Pinpoint the cell where the given text exists, returning its [x, y] midpoint coordinate. 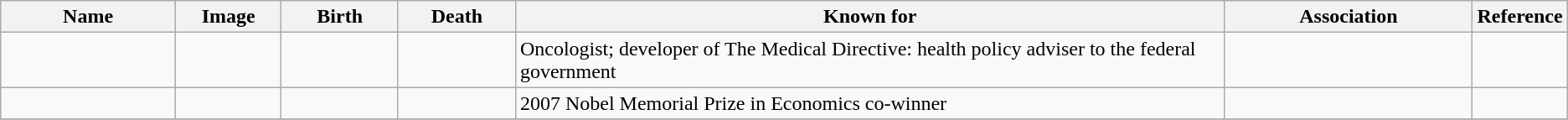
Name [89, 17]
Oncologist; developer of The Medical Directive: health policy adviser to the federal government [869, 60]
2007 Nobel Memorial Prize in Economics co-winner [869, 103]
Death [456, 17]
Reference [1519, 17]
Association [1349, 17]
Birth [340, 17]
Known for [869, 17]
Image [228, 17]
